Determine the (x, y) coordinate at the center of the cell enclosing the given text.  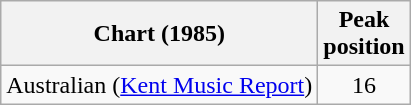
Peakposition (364, 34)
Australian (Kent Music Report) (160, 85)
Chart (1985) (160, 34)
16 (364, 85)
